Return the [x, y] coordinate for the center point of the cell that contains the specified text.  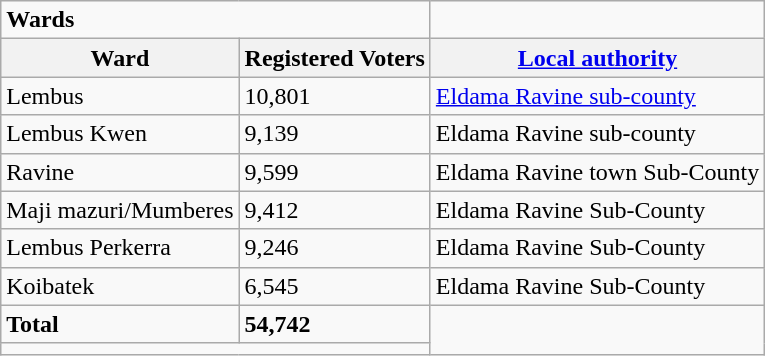
Ravine [120, 172]
9,246 [334, 248]
9,412 [334, 210]
9,139 [334, 134]
Local authority [597, 58]
Maji mazuri/Mumberes [120, 210]
Lembus Perkerra [120, 248]
54,742 [334, 324]
9,599 [334, 172]
Koibatek [120, 286]
Lembus [120, 96]
6,545 [334, 286]
Eldama Ravine town Sub-County [597, 172]
Registered Voters [334, 58]
Ward [120, 58]
Lembus Kwen [120, 134]
Wards [216, 20]
10,801 [334, 96]
Total [120, 324]
